Find where the given text appears and provide that cell's center as [x, y] coordinate. 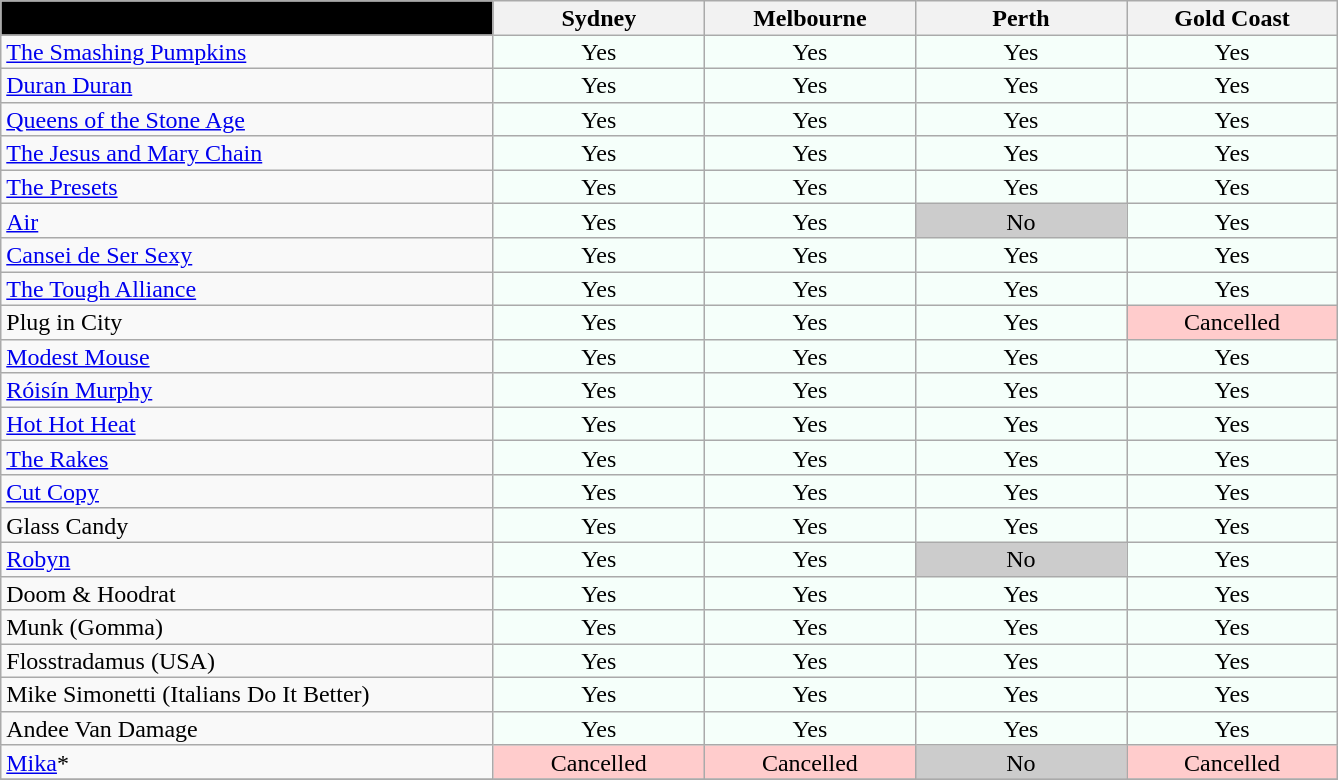
Modest Mouse [248, 356]
Air [248, 221]
Duran Duran [248, 85]
Cansei de Ser Sexy [248, 255]
Andee Van Damage [248, 728]
The Tough Alliance [248, 289]
Flosstradamus (USA) [248, 661]
Mike Simonetti (Italians Do It Better) [248, 695]
The Rakes [248, 458]
Robyn [248, 559]
The Jesus and Mary Chain [248, 153]
Cut Copy [248, 492]
Munk (Gomma) [248, 627]
Plug in City [248, 322]
Glass Candy [248, 525]
Doom & Hoodrat [248, 593]
The Presets [248, 187]
Perth [1020, 18]
Queens of the Stone Age [248, 119]
Hot Hot Heat [248, 424]
Róisín Murphy [248, 390]
Sydney [598, 18]
Melbourne [810, 18]
Mika* [248, 762]
Gold Coast [1232, 18]
The Smashing Pumpkins [248, 52]
